Determine the (x, y) coordinate at the center of the cell enclosing the given text.  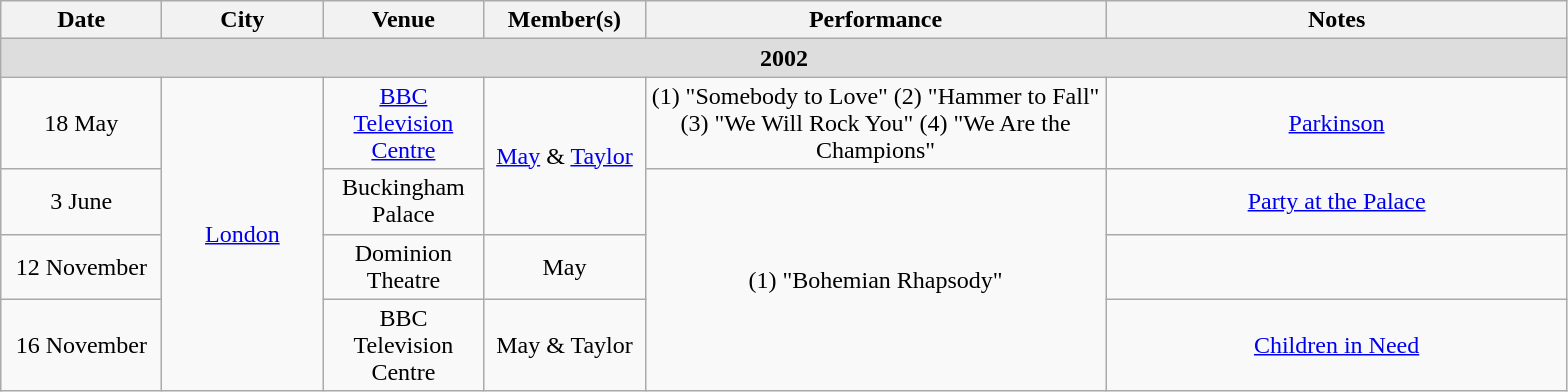
May (564, 266)
12 November (82, 266)
16 November (82, 345)
Buckingham Palace (404, 202)
Venue (404, 20)
Parkinson (1336, 123)
Performance (876, 20)
Party at the Palace (1336, 202)
Dominion Theatre (404, 266)
18 May (82, 123)
Date (82, 20)
Children in Need (1336, 345)
2002 (784, 58)
Notes (1336, 20)
3 June (82, 202)
London (242, 234)
(1) "Somebody to Love" (2) "Hammer to Fall" (3) "We Will Rock You" (4) "We Are the Champions" (876, 123)
(1) "Bohemian Rhapsody" (876, 280)
Member(s) (564, 20)
City (242, 20)
